Scan for the cell matching the given text and deliver its [x, y] coordinate at center. 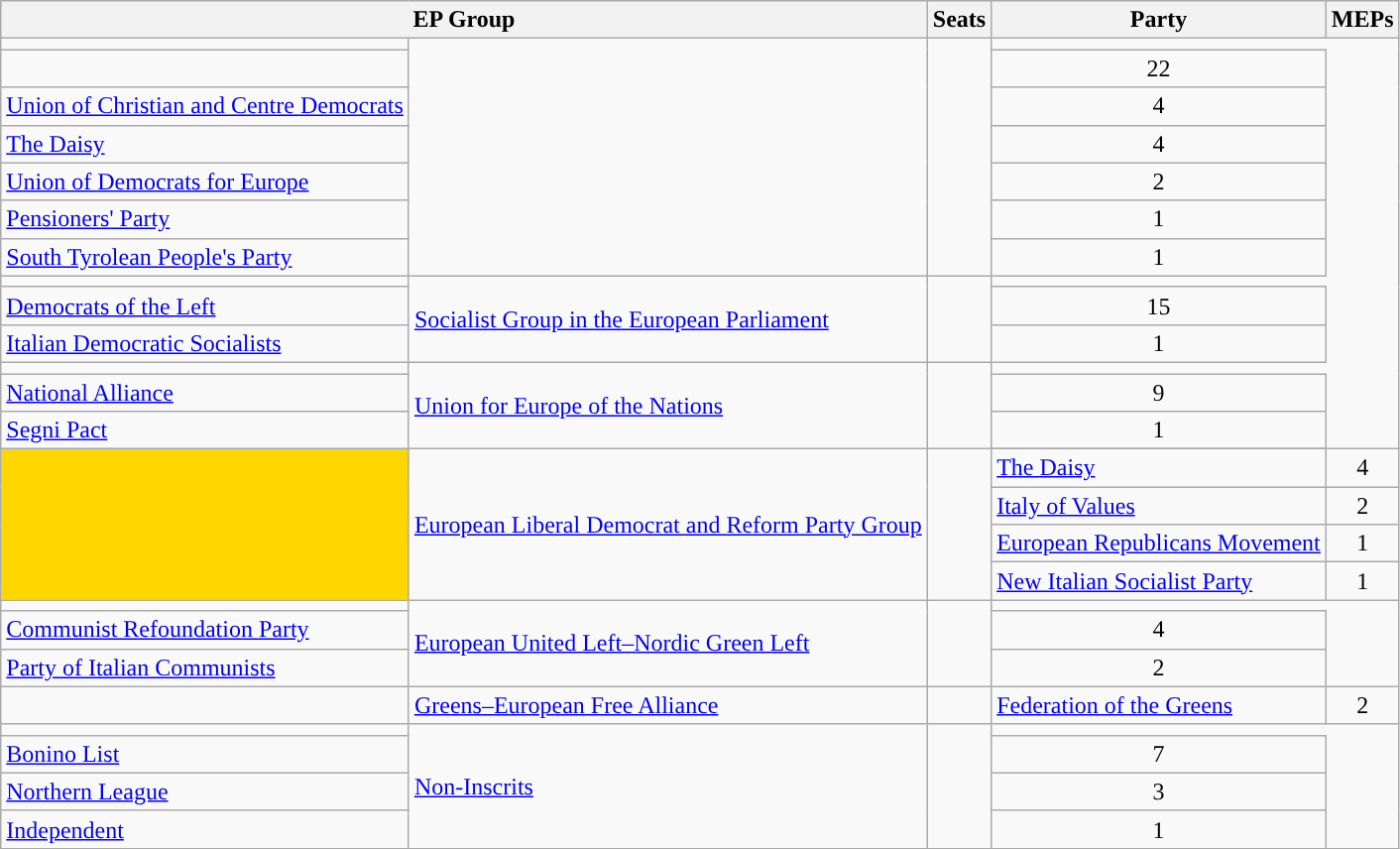
National Alliance [205, 392]
9 [1159, 392]
Democrats of the Left [205, 305]
Party [1159, 20]
European United Left–Nordic Green Left [668, 643]
MEPs [1362, 20]
Independent [205, 829]
New Italian Socialist Party [1159, 581]
Party of Italian Communists [205, 667]
European Liberal Democrat and Reform Party Group [668, 525]
EP Group [464, 20]
Union of Democrats for Europe [205, 182]
Socialist Group in the European Parliament [668, 319]
22 [1159, 68]
Union for Europe of the Nations [668, 405]
Italy of Values [1159, 506]
Italian Democratic Socialists [205, 343]
South Tyrolean People's Party [205, 257]
Greens–European Free Alliance [668, 705]
15 [1159, 305]
Northern League [205, 791]
Non-Inscrits [668, 786]
Seats [959, 20]
Segni Pact [205, 430]
European Republicans Movement [1159, 544]
Federation of the Greens [1159, 705]
Union of Christian and Centre Democrats [205, 106]
Bonino List [205, 754]
3 [1159, 791]
7 [1159, 754]
Pensioners' Party [205, 219]
Communist Refoundation Party [205, 630]
